Locate the cell with the specified text and output its (X, Y) center coordinate. 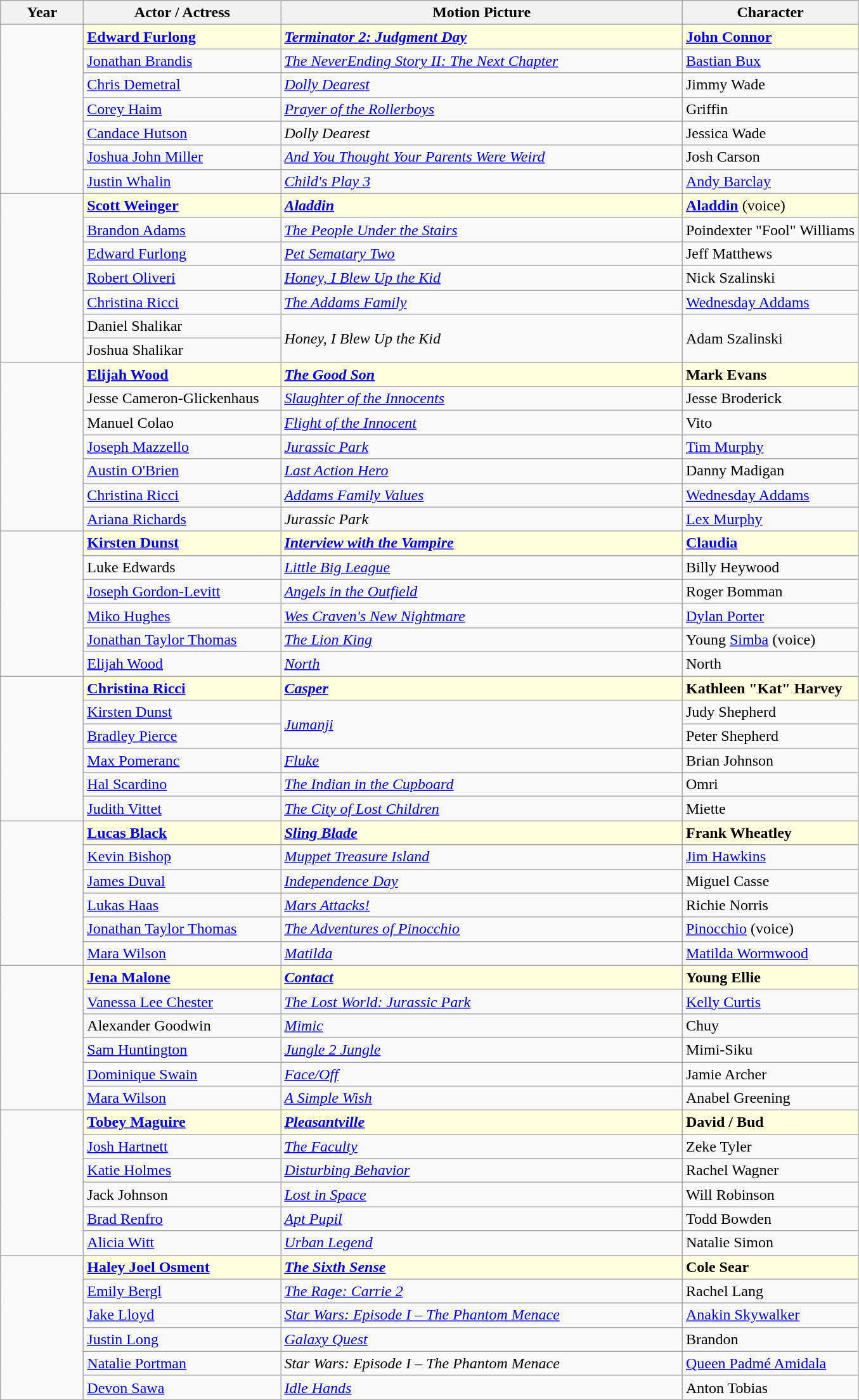
Independence Day (482, 881)
Wes Craven's New Nightmare (482, 615)
Devon Sawa (183, 1387)
Young Simba (voice) (770, 639)
Pinocchio (voice) (770, 929)
Aladdin (voice) (770, 205)
Lucas Black (183, 833)
Billy Heywood (770, 567)
Daniel Shalikar (183, 326)
Mars Attacks! (482, 905)
Chuy (770, 1025)
Vanessa Lee Chester (183, 1001)
Robert Oliveri (183, 278)
Miguel Casse (770, 881)
Motion Picture (482, 13)
Corey Haim (183, 109)
Jamie Archer (770, 1074)
Josh Carson (770, 157)
Joseph Mazzello (183, 447)
Josh Hartnett (183, 1146)
Joseph Gordon-Levitt (183, 591)
Lukas Haas (183, 905)
Miko Hughes (183, 615)
Jumanji (482, 724)
Danny Madigan (770, 471)
Flight of the Innocent (482, 423)
Disturbing Behavior (482, 1171)
Will Robinson (770, 1195)
Jesse Cameron-Glickenhaus (183, 399)
Judy Shepherd (770, 712)
John Connor (770, 37)
Ariana Richards (183, 519)
Joshua Shalikar (183, 350)
Brian Johnson (770, 761)
Alexander Goodwin (183, 1025)
Terminator 2: Judgment Day (482, 37)
Mimi-Siku (770, 1050)
The Faculty (482, 1146)
Last Action Hero (482, 471)
Lost in Space (482, 1195)
Dylan Porter (770, 615)
Prayer of the Rollerboys (482, 109)
Interview with the Vampire (482, 543)
Fluke (482, 761)
Claudia (770, 543)
Jimmy Wade (770, 85)
Kelly Curtis (770, 1001)
Todd Bowden (770, 1219)
The Good Son (482, 375)
Jesse Broderick (770, 399)
Muppet Treasure Island (482, 857)
Brandon Adams (183, 229)
Joshua John Miller (183, 157)
Omri (770, 785)
Haley Joel Osment (183, 1267)
The Rage: Carrie 2 (482, 1291)
Cole Sear (770, 1267)
Justin Long (183, 1339)
The Indian in the Cupboard (482, 785)
The City of Lost Children (482, 809)
Poindexter "Fool" Williams (770, 229)
Richie Norris (770, 905)
Rachel Wagner (770, 1171)
Slaughter of the Innocents (482, 399)
Apt Pupil (482, 1219)
Face/Off (482, 1074)
Little Big League (482, 567)
Tim Murphy (770, 447)
Scott Weinger (183, 205)
Lex Murphy (770, 519)
Queen Padmé Amidala (770, 1363)
Sam Huntington (183, 1050)
Kathleen "Kat" Harvey (770, 688)
Luke Edwards (183, 567)
Brandon (770, 1339)
Adam Szalinski (770, 338)
Dominique Swain (183, 1074)
Mimic (482, 1025)
Chris Demetral (183, 85)
Pet Sematary Two (482, 254)
The People Under the Stairs (482, 229)
Urban Legend (482, 1243)
Rachel Lang (770, 1291)
Jake Lloyd (183, 1315)
Jeff Matthews (770, 254)
Jack Johnson (183, 1195)
Anton Tobias (770, 1387)
Griffin (770, 109)
The Lion King (482, 639)
Jonathan Brandis (183, 61)
Austin O'Brien (183, 471)
Candace Hutson (183, 133)
Roger Bomman (770, 591)
Actor / Actress (183, 13)
Pleasantville (482, 1122)
Kevin Bishop (183, 857)
Character (770, 13)
Jena Malone (183, 977)
The Lost World: Jurassic Park (482, 1001)
Miette (770, 809)
James Duval (183, 881)
Katie Holmes (183, 1171)
Brad Renfro (183, 1219)
Zeke Tyler (770, 1146)
Hal Scardino (183, 785)
Tobey Maguire (183, 1122)
Bradley Pierce (183, 736)
Young Ellie (770, 977)
Addams Family Values (482, 495)
Frank Wheatley (770, 833)
Manuel Colao (183, 423)
Sling Blade (482, 833)
A Simple Wish (482, 1098)
Casper (482, 688)
The NeverEnding Story II: The Next Chapter (482, 61)
Judith Vittet (183, 809)
Vito (770, 423)
Matilda Wormwood (770, 953)
Alicia Witt (183, 1243)
Justin Whalin (183, 181)
Aladdin (482, 205)
Jungle 2 Jungle (482, 1050)
The Addams Family (482, 302)
Natalie Simon (770, 1243)
Peter Shepherd (770, 736)
Matilda (482, 953)
Idle Hands (482, 1387)
Max Pomeranc (183, 761)
Natalie Portman (183, 1363)
Andy Barclay (770, 181)
Child's Play 3 (482, 181)
Jessica Wade (770, 133)
Bastian Bux (770, 61)
Anakin Skywalker (770, 1315)
The Adventures of Pinocchio (482, 929)
Year (42, 13)
Galaxy Quest (482, 1339)
Mark Evans (770, 375)
Nick Szalinski (770, 278)
Emily Bergl (183, 1291)
And You Thought Your Parents Were Weird (482, 157)
Angels in the Outfield (482, 591)
David / Bud (770, 1122)
Jim Hawkins (770, 857)
The Sixth Sense (482, 1267)
Anabel Greening (770, 1098)
Contact (482, 977)
